Find where the given text appears and provide that cell's center as [X, Y] coordinate. 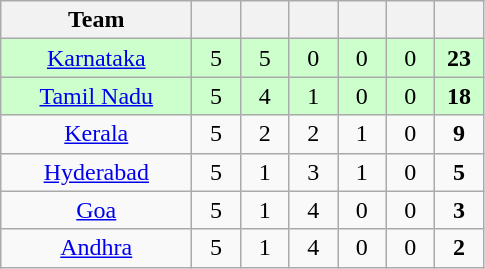
Goa [96, 210]
Team [96, 20]
18 [460, 96]
Kerala [96, 134]
Hyderabad [96, 172]
Andhra [96, 248]
Karnataka [96, 58]
23 [460, 58]
Tamil Nadu [96, 96]
9 [460, 134]
